Extract the (x, y) coordinate from the center of the cell holding the provided text.  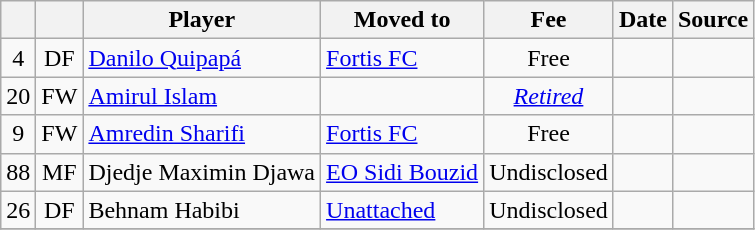
Behnam Habibi (202, 210)
Amredin Sharifi (202, 134)
Fee (549, 20)
EO Sidi Bouzid (402, 172)
Retired (549, 96)
Amirul Islam (202, 96)
9 (18, 134)
26 (18, 210)
Moved to (402, 20)
MF (60, 172)
88 (18, 172)
Player (202, 20)
Unattached (402, 210)
Djedje Maximin Djawa (202, 172)
Date (642, 20)
20 (18, 96)
4 (18, 58)
Danilo Quipapá (202, 58)
Source (712, 20)
